Output the [x, y] coordinate of the center of the cell containing the given text.  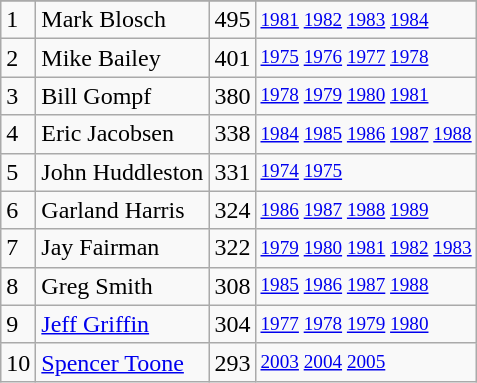
Spencer Toone [122, 362]
308 [232, 286]
5 [18, 172]
1974 1975 [366, 172]
6 [18, 210]
1981 1982 1983 1984 [366, 20]
8 [18, 286]
Bill Gompf [122, 96]
1986 1987 1988 1989 [366, 210]
2 [18, 58]
322 [232, 248]
1979 1980 1981 1982 1983 [366, 248]
Eric Jacobsen [122, 134]
Jay Fairman [122, 248]
1984 1985 1986 1987 1988 [366, 134]
338 [232, 134]
Jeff Griffin [122, 324]
Mike Bailey [122, 58]
10 [18, 362]
1975 1976 1977 1978 [366, 58]
304 [232, 324]
1977 1978 1979 1980 [366, 324]
1978 1979 1980 1981 [366, 96]
324 [232, 210]
Greg Smith [122, 286]
Garland Harris [122, 210]
7 [18, 248]
380 [232, 96]
4 [18, 134]
2003 2004 2005 [366, 362]
1985 1986 1987 1988 [366, 286]
Mark Blosch [122, 20]
331 [232, 172]
1 [18, 20]
9 [18, 324]
John Huddleston [122, 172]
293 [232, 362]
401 [232, 58]
3 [18, 96]
495 [232, 20]
